Return the (X, Y) coordinate for the center point of the cell that contains the specified text.  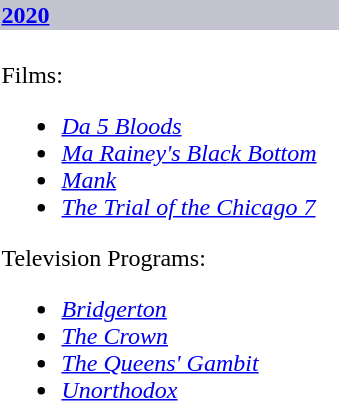
2020 (170, 15)
